Locate the cell with the specified text and output its [x, y] center coordinate. 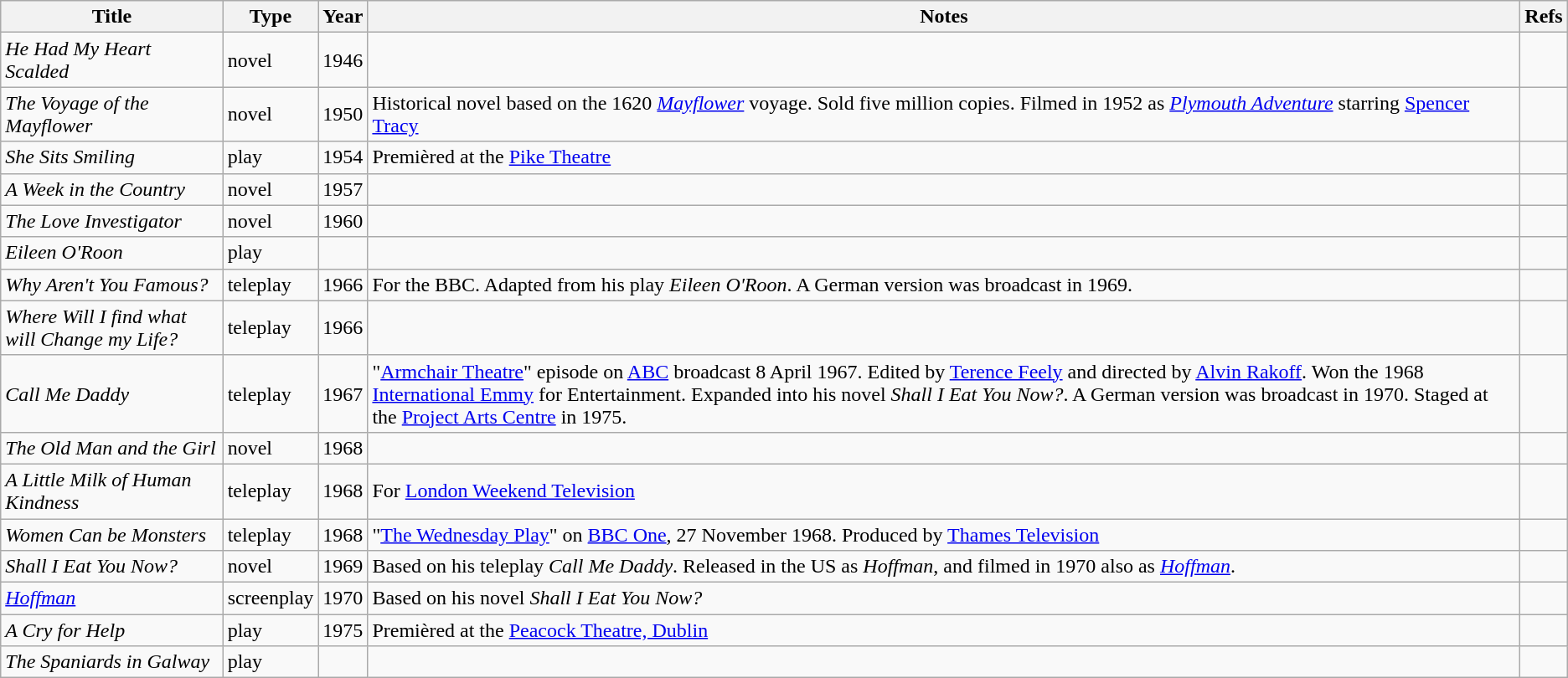
Women Can be Monsters [112, 535]
Type [271, 17]
The Voyage of the Mayflower [112, 114]
A Cry for Help [112, 630]
Eileen O'Roon [112, 253]
A Week in the Country [112, 189]
1954 [343, 157]
Hoffman [112, 598]
Premièred at the Pike Theatre [944, 157]
Based on his novel Shall I Eat You Now? [944, 598]
1950 [343, 114]
Title [112, 17]
1957 [343, 189]
Shall I Eat You Now? [112, 567]
He Had My Heart Scalded [112, 60]
The Spaniards in Galway [112, 662]
1975 [343, 630]
Refs [1544, 17]
1970 [343, 598]
Year [343, 17]
For the BBC. Adapted from his play Eileen O'Roon. A German version was broadcast in 1969. [944, 285]
She Sits Smiling [112, 157]
"The Wednesday Play" on BBC One, 27 November 1968. Produced by Thames Television [944, 535]
Based on his teleplay Call Me Daddy. Released in the US as Hoffman, and filmed in 1970 also as Hoffman. [944, 567]
Premièred at the Peacock Theatre, Dublin [944, 630]
The Love Investigator [112, 221]
Historical novel based on the 1620 Mayflower voyage. Sold five million copies. Filmed in 1952 as Plymouth Adventure starring Spencer Tracy [944, 114]
The Old Man and the Girl [112, 448]
screenplay [271, 598]
Call Me Daddy [112, 393]
1967 [343, 393]
1969 [343, 567]
1946 [343, 60]
For London Weekend Television [944, 491]
Notes [944, 17]
Why Aren't You Famous? [112, 285]
Where Will I find what will Change my Life? [112, 328]
1960 [343, 221]
A Little Milk of Human Kindness [112, 491]
